Return (X, Y) of the center of cell containing provided text 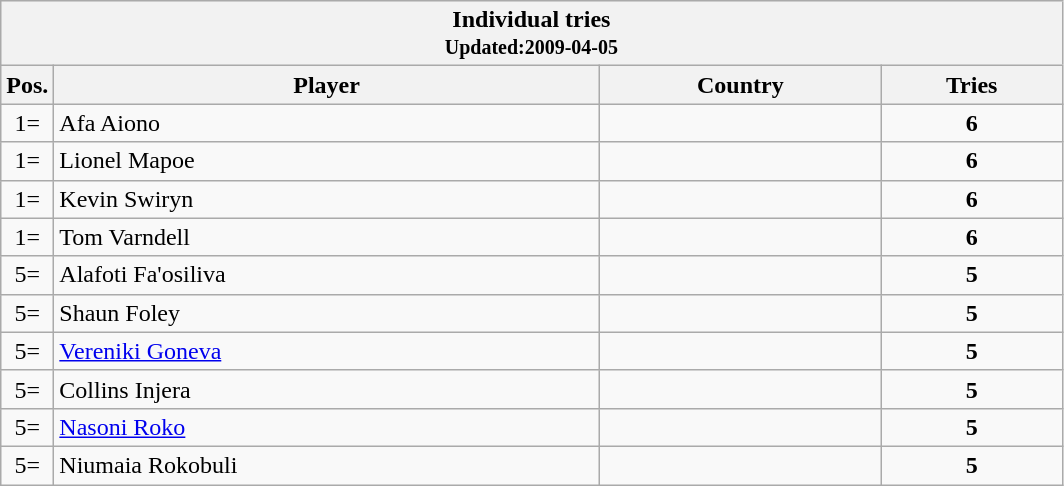
Country (740, 85)
Player (327, 85)
Niumaia Rokobuli (327, 465)
Tom Varndell (327, 237)
Nasoni Roko (327, 427)
Tries (972, 85)
Afa Aiono (327, 123)
Alafoti Fa'osiliva (327, 275)
Vereniki Goneva (327, 351)
Pos. (28, 85)
Shaun Foley (327, 313)
Individual tries Updated:2009-04-05 (532, 34)
Collins Injera (327, 389)
Kevin Swiryn (327, 199)
Lionel Mapoe (327, 161)
